Search for the cell housing the specified text and yield its [x, y] center coordinate. 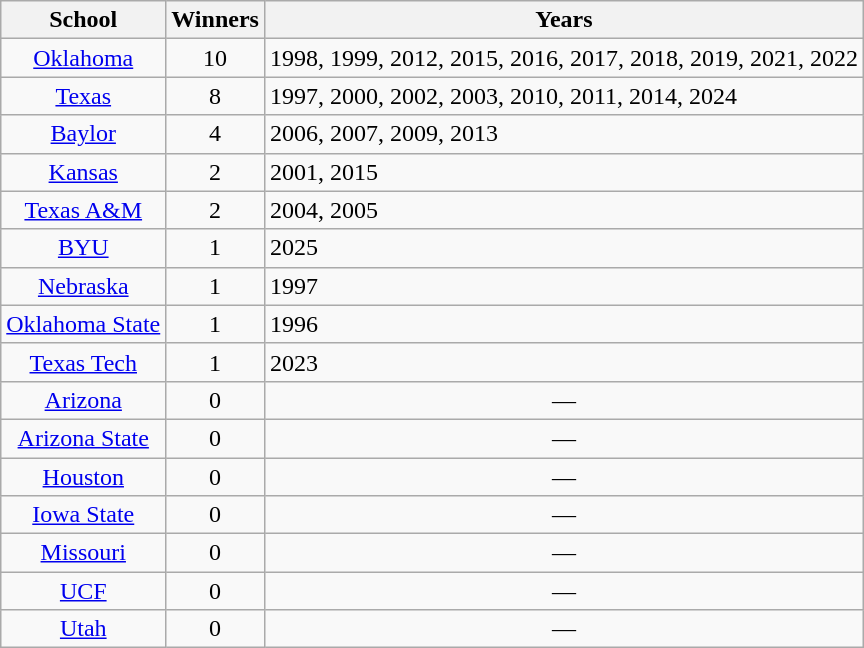
Arizona State [84, 438]
Iowa State [84, 515]
1997 [564, 286]
Years [564, 20]
Texas A&M [84, 210]
4 [216, 134]
BYU [84, 248]
Baylor [84, 134]
2023 [564, 362]
Utah [84, 629]
Oklahoma State [84, 324]
Nebraska [84, 286]
Texas Tech [84, 362]
Winners [216, 20]
10 [216, 58]
Missouri [84, 553]
2001, 2015 [564, 172]
2006, 2007, 2009, 2013 [564, 134]
School [84, 20]
Arizona [84, 400]
8 [216, 96]
Oklahoma [84, 58]
2025 [564, 248]
2004, 2005 [564, 210]
UCF [84, 591]
Houston [84, 477]
Kansas [84, 172]
Texas [84, 96]
1997, 2000, 2002, 2003, 2010, 2011, 2014, 2024 [564, 96]
1996 [564, 324]
1998, 1999, 2012, 2015, 2016, 2017, 2018, 2019, 2021, 2022 [564, 58]
